Find where the given text appears and provide that cell's center as (x, y) coordinate. 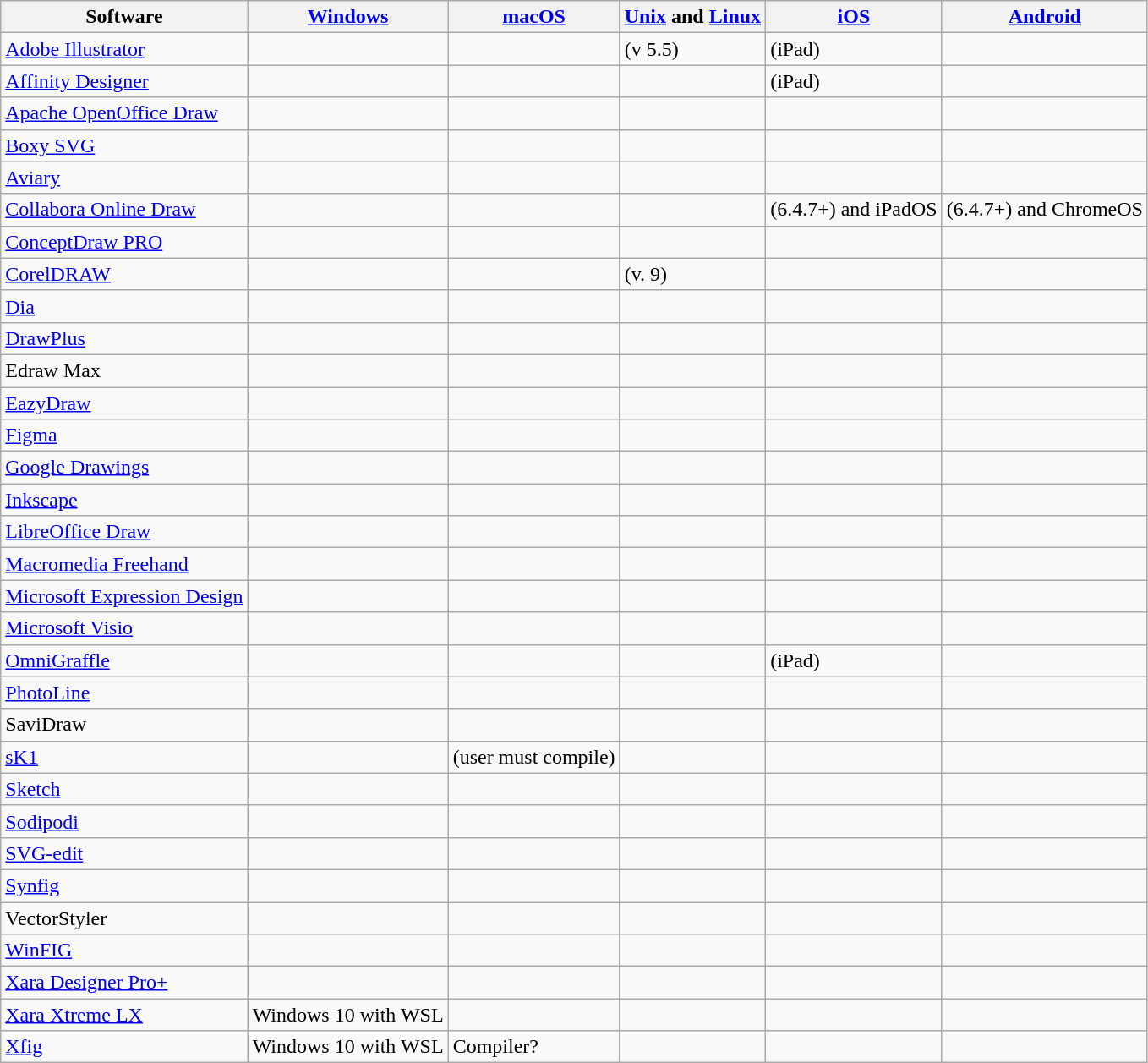
Adobe Illustrator (124, 49)
Figma (124, 436)
LibreOffice Draw (124, 532)
(6.4.7+) and ChromeOS (1045, 210)
Xara Designer Pro+ (124, 983)
SVG-edit (124, 853)
(user must compile) (534, 757)
Apache OpenOffice Draw (124, 113)
sK1 (124, 757)
Windows (348, 17)
Dia (124, 306)
Edraw Max (124, 370)
ConceptDraw PRO (124, 242)
Google Drawings (124, 468)
Synfig (124, 885)
Microsoft Visio (124, 628)
DrawPlus (124, 338)
Microsoft Expression Design (124, 596)
Unix and Linux (692, 17)
Sketch (124, 789)
Compiler? (534, 1047)
Xfig (124, 1047)
EazyDraw (124, 403)
OmniGraffle (124, 660)
macOS (534, 17)
WinFIG (124, 951)
Macromedia Freehand (124, 564)
Sodipodi (124, 821)
Xara Xtreme LX (124, 1015)
(v. 9) (692, 274)
VectorStyler (124, 918)
SaviDraw (124, 725)
iOS (854, 17)
Software (124, 17)
Inkscape (124, 500)
PhotoLine (124, 693)
Aviary (124, 178)
CorelDRAW (124, 274)
Boxy SVG (124, 145)
Collabora Online Draw (124, 210)
(6.4.7+) and iPadOS (854, 210)
Android (1045, 17)
(v 5.5) (692, 49)
Affinity Designer (124, 81)
